Capture the cell that displays the provided text and extract its (x, y) central coordinate. 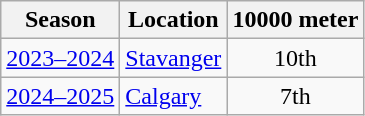
2023–2024 (60, 58)
Season (60, 20)
10000 meter (296, 20)
Location (174, 20)
Calgary (174, 96)
7th (296, 96)
Stavanger (174, 58)
10th (296, 58)
2024–2025 (60, 96)
